Locate the cell with the specified text and output its (X, Y) center coordinate. 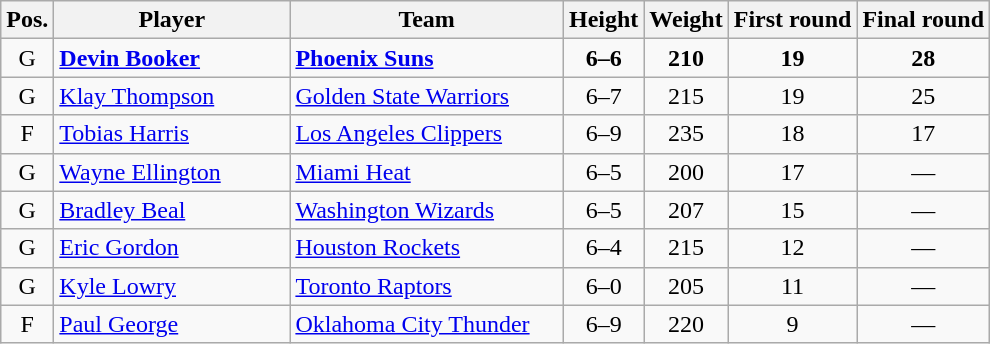
Eric Gordon (172, 248)
Paul George (172, 324)
205 (686, 286)
6–6 (603, 58)
Pos. (28, 20)
15 (792, 210)
Miami Heat (427, 172)
Final round (924, 20)
Weight (686, 20)
207 (686, 210)
6–0 (603, 286)
6–4 (603, 248)
28 (924, 58)
Kyle Lowry (172, 286)
11 (792, 286)
6–7 (603, 96)
Height (603, 20)
25 (924, 96)
Houston Rockets (427, 248)
Wayne Ellington (172, 172)
First round (792, 20)
Los Angeles Clippers (427, 134)
18 (792, 134)
Klay Thompson (172, 96)
Tobias Harris (172, 134)
235 (686, 134)
Devin Booker (172, 58)
Oklahoma City Thunder (427, 324)
Washington Wizards (427, 210)
Player (172, 20)
210 (686, 58)
Toronto Raptors (427, 286)
9 (792, 324)
200 (686, 172)
Bradley Beal (172, 210)
12 (792, 248)
220 (686, 324)
Team (427, 20)
Golden State Warriors (427, 96)
Phoenix Suns (427, 58)
